Determine the (X, Y) coordinate at the center of the cell enclosing the given text.  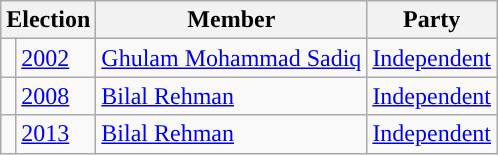
2013 (56, 134)
2008 (56, 96)
2002 (56, 58)
Party (432, 20)
Member (232, 20)
Election (48, 20)
Ghulam Mohammad Sadiq (232, 58)
